Output the [X, Y] coordinate of the center of the cell containing the given text.  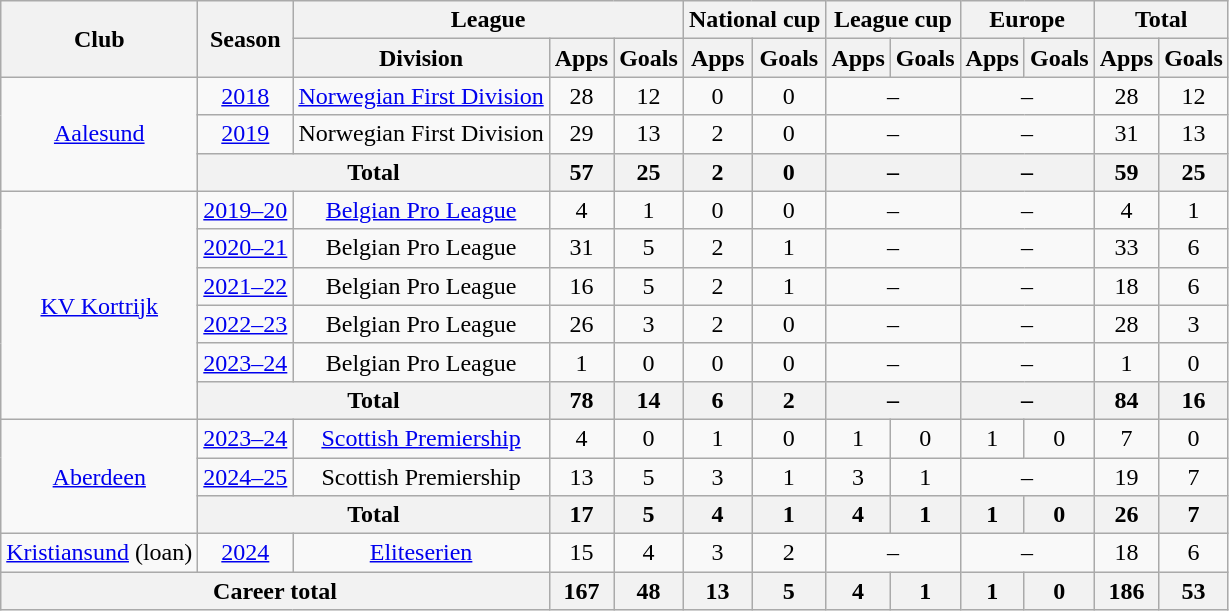
Eliteserien [421, 553]
Club [100, 39]
Season [246, 39]
League cup [893, 20]
2019 [246, 134]
29 [581, 134]
2020–21 [246, 248]
Kristiansund (loan) [100, 553]
2018 [246, 96]
53 [1194, 591]
2022–23 [246, 324]
15 [581, 553]
Aberdeen [100, 476]
KV Kortrijk [100, 305]
17 [581, 515]
Aalesund [100, 134]
14 [649, 400]
League [488, 20]
Division [421, 58]
186 [1126, 591]
33 [1126, 248]
167 [581, 591]
78 [581, 400]
Europe [1027, 20]
19 [1126, 477]
48 [649, 591]
57 [581, 172]
84 [1126, 400]
2021–22 [246, 286]
2024–25 [246, 477]
59 [1126, 172]
National cup [754, 20]
Career total [275, 591]
2019–20 [246, 210]
2024 [246, 553]
